Extract the [x, y] coordinate from the center of the cell holding the provided text.  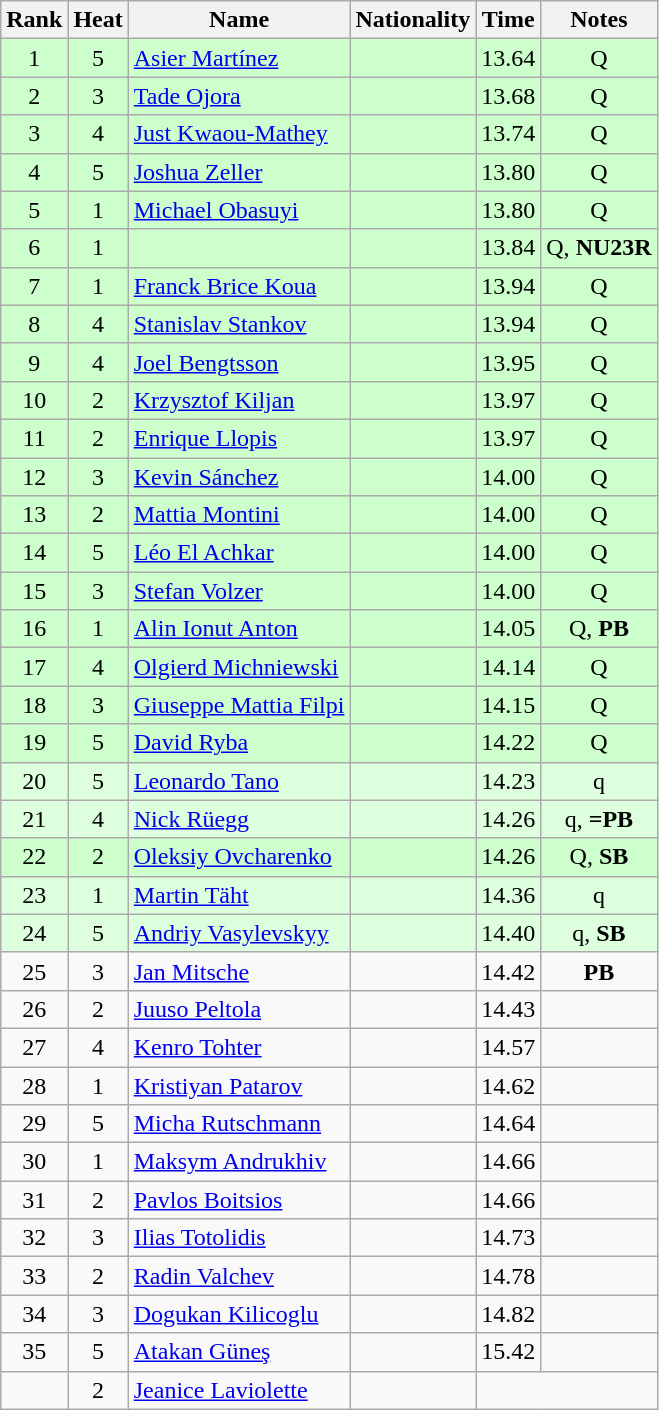
28 [34, 1085]
23 [34, 895]
9 [34, 362]
14.15 [508, 705]
8 [34, 324]
q, SB [599, 933]
Giuseppe Mattia Filpi [239, 705]
25 [34, 971]
27 [34, 1047]
18 [34, 705]
20 [34, 781]
Andriy Vasylevskyy [239, 933]
14.05 [508, 629]
Tade Ojora [239, 96]
Rank [34, 20]
Q, SB [599, 857]
Jeanice Laviolette [239, 1390]
Time [508, 20]
Just Kwaou-Mathey [239, 134]
Stefan Volzer [239, 591]
Ilias Totolidis [239, 1238]
Kenro Tohter [239, 1047]
14 [34, 553]
Dogukan Kilicoglu [239, 1314]
29 [34, 1124]
13 [34, 515]
19 [34, 743]
Micha Rutschmann [239, 1124]
Olgierd Michniewski [239, 667]
31 [34, 1200]
34 [34, 1314]
PB [599, 971]
Atakan Güneş [239, 1352]
Michael Obasuyi [239, 210]
Joel Bengtsson [239, 362]
Oleksiy Ovcharenko [239, 857]
Name [239, 20]
17 [34, 667]
David Ryba [239, 743]
Joshua Zeller [239, 172]
35 [34, 1352]
14.14 [508, 667]
15.42 [508, 1352]
Q, NU23R [599, 248]
14.43 [508, 1009]
14.36 [508, 895]
Leonardo Tano [239, 781]
Kristiyan Patarov [239, 1085]
Q, PB [599, 629]
Krzysztof Kiljan [239, 400]
13.64 [508, 58]
14.57 [508, 1047]
Juuso Peltola [239, 1009]
Asier Martínez [239, 58]
33 [34, 1276]
Maksym Andrukhiv [239, 1162]
14.64 [508, 1124]
Martin Täht [239, 895]
11 [34, 438]
Léo El Achkar [239, 553]
14.40 [508, 933]
6 [34, 248]
13.84 [508, 248]
14.78 [508, 1276]
14.42 [508, 971]
Kevin Sánchez [239, 477]
32 [34, 1238]
Stanislav Stankov [239, 324]
12 [34, 477]
q, =PB [599, 819]
Franck Brice Koua [239, 286]
7 [34, 286]
22 [34, 857]
21 [34, 819]
24 [34, 933]
Notes [599, 20]
14.82 [508, 1314]
Alin Ionut Anton [239, 629]
16 [34, 629]
13.95 [508, 362]
Radin Valchev [239, 1276]
Enrique Llopis [239, 438]
15 [34, 591]
14.73 [508, 1238]
Pavlos Boitsios [239, 1200]
Nick Rüegg [239, 819]
14.23 [508, 781]
10 [34, 400]
30 [34, 1162]
13.74 [508, 134]
Heat [98, 20]
13.68 [508, 96]
26 [34, 1009]
Jan Mitsche [239, 971]
14.62 [508, 1085]
Mattia Montini [239, 515]
Nationality [413, 20]
14.22 [508, 743]
